Find where the given text appears and provide that cell's center as [X, Y] coordinate. 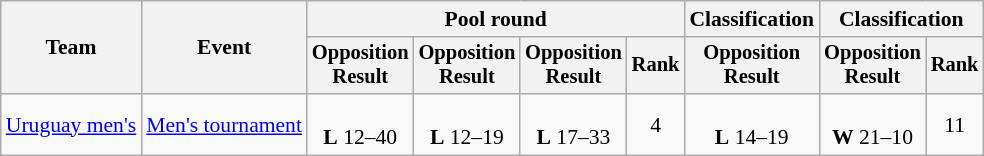
11 [955, 124]
Pool round [496, 19]
4 [656, 124]
L 12–19 [468, 124]
W 21–10 [872, 124]
Uruguay men's [72, 124]
Team [72, 48]
Men's tournament [224, 124]
L 12–40 [360, 124]
L 17–33 [574, 124]
Event [224, 48]
L 14–19 [752, 124]
